For the text-containing cell, return its midpoint in (x, y) coordinate format. 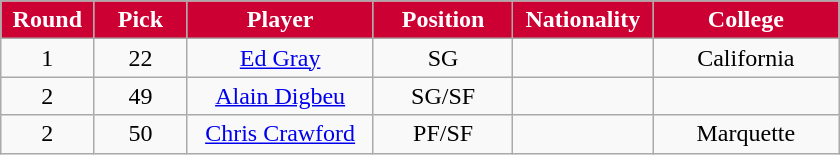
22 (140, 58)
Nationality (583, 20)
PF/SF (443, 134)
50 (140, 134)
Player (280, 20)
Position (443, 20)
SG (443, 58)
College (746, 20)
Pick (140, 20)
Marquette (746, 134)
Chris Crawford (280, 134)
1 (48, 58)
Ed Gray (280, 58)
California (746, 58)
49 (140, 96)
Alain Digbeu (280, 96)
SG/SF (443, 96)
Round (48, 20)
